Capture the cell that displays the provided text and extract its (x, y) central coordinate. 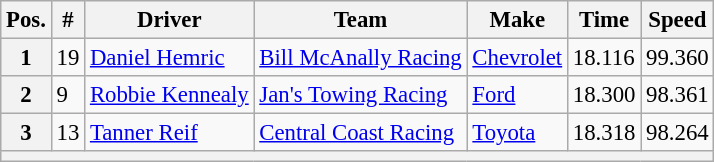
Pos. (26, 20)
19 (68, 58)
18.318 (604, 133)
Team (360, 20)
2 (26, 95)
98.264 (678, 133)
9 (68, 95)
13 (68, 133)
Chevrolet (517, 58)
Central Coast Racing (360, 133)
Tanner Reif (170, 133)
Daniel Hemric (170, 58)
Robbie Kennealy (170, 95)
# (68, 20)
18.116 (604, 58)
Jan's Towing Racing (360, 95)
1 (26, 58)
98.361 (678, 95)
Ford (517, 95)
Toyota (517, 133)
18.300 (604, 95)
Time (604, 20)
Bill McAnally Racing (360, 58)
Make (517, 20)
3 (26, 133)
Driver (170, 20)
Speed (678, 20)
99.360 (678, 58)
